Provide the [x, y] coordinate of the cell's center where the given text is located.  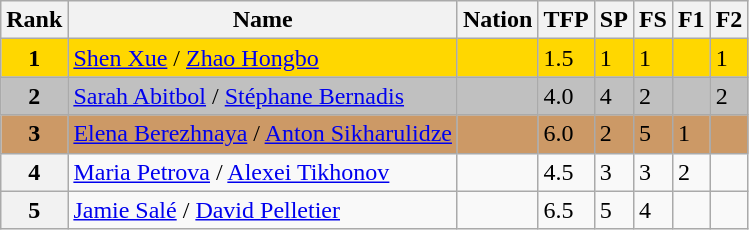
Jamie Salé / David Pelletier [263, 210]
F2 [729, 20]
1.5 [566, 58]
4.0 [566, 96]
Sarah Abitbol / Stéphane Bernadis [263, 96]
4.5 [566, 172]
Name [263, 20]
Maria Petrova / Alexei Tikhonov [263, 172]
Shen Xue / Zhao Hongbo [263, 58]
F1 [691, 20]
Nation [497, 20]
6.0 [566, 134]
6.5 [566, 210]
Elena Berezhnaya / Anton Sikharulidze [263, 134]
TFP [566, 20]
SP [614, 20]
FS [652, 20]
Rank [34, 20]
